Output the [X, Y] coordinate of the center of the cell containing the given text.  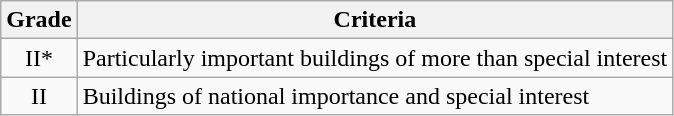
Grade [39, 20]
Buildings of national importance and special interest [375, 96]
Particularly important buildings of more than special interest [375, 58]
Criteria [375, 20]
II [39, 96]
II* [39, 58]
